Return [X, Y] of the center of cell containing provided text 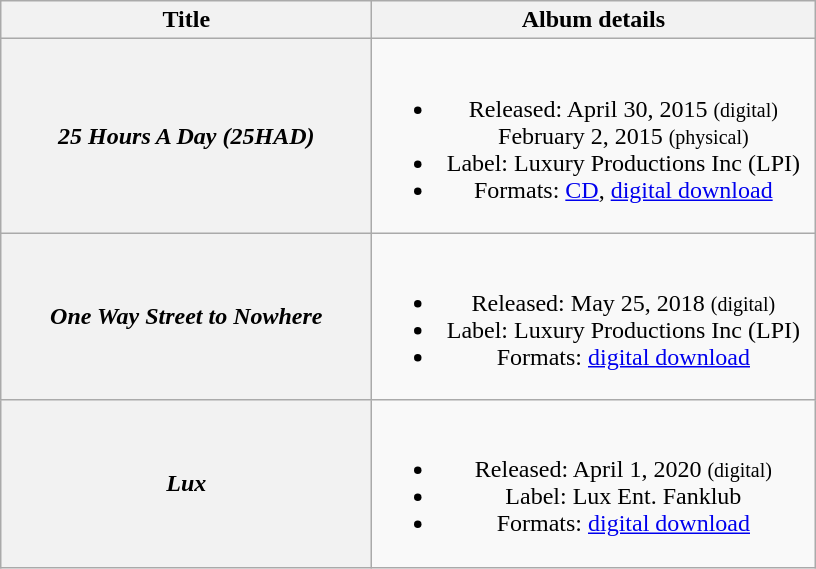
Released: April 1, 2020 (digital)Label: Lux Ent. FanklubFormats: digital download [594, 484]
Title [186, 20]
Released: May 25, 2018 (digital)Label: Luxury Productions Inc (LPI)Formats: digital download [594, 316]
Lux [186, 484]
25 Hours A Day (25HAD) [186, 136]
Album details [594, 20]
Released: April 30, 2015 (digital)February 2, 2015 (physical)Label: Luxury Productions Inc (LPI)Formats: CD, digital download [594, 136]
One Way Street to Nowhere [186, 316]
